Identify which cell holds the provided text, then report its (X, Y) central coordinate. 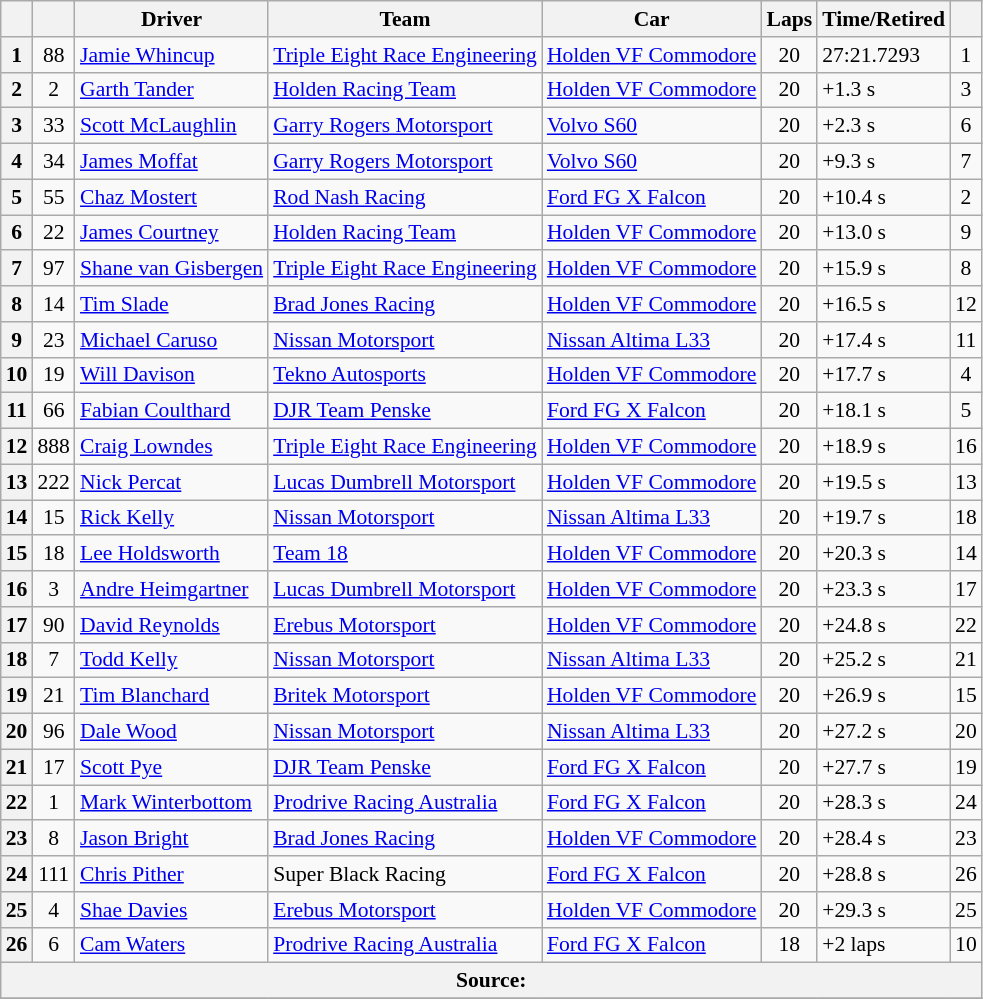
Fabian Coulthard (172, 411)
Tim Blanchard (172, 696)
Time/Retired (884, 19)
888 (54, 447)
Chaz Mostert (172, 197)
+18.1 s (884, 411)
66 (54, 411)
Shane van Gisbergen (172, 269)
55 (54, 197)
+17.4 s (884, 340)
Scott McLaughlin (172, 126)
+9.3 s (884, 162)
Andre Heimgartner (172, 589)
+28.4 s (884, 839)
+24.8 s (884, 625)
Britek Motorsport (405, 696)
34 (54, 162)
Team (405, 19)
222 (54, 482)
Lee Holdsworth (172, 554)
+28.8 s (884, 874)
Garth Tander (172, 90)
Tekno Autosports (405, 375)
+27.2 s (884, 732)
James Courtney (172, 233)
James Moffat (172, 162)
Craig Lowndes (172, 447)
Super Black Racing (405, 874)
+23.3 s (884, 589)
David Reynolds (172, 625)
Jason Bright (172, 839)
Michael Caruso (172, 340)
27:21.7293 (884, 55)
Will Davison (172, 375)
+27.7 s (884, 767)
97 (54, 269)
+2 laps (884, 945)
Scott Pye (172, 767)
96 (54, 732)
+1.3 s (884, 90)
+16.5 s (884, 304)
+26.9 s (884, 696)
Laps (789, 19)
+15.9 s (884, 269)
Chris Pither (172, 874)
+20.3 s (884, 554)
Dale Wood (172, 732)
+25.2 s (884, 660)
+28.3 s (884, 803)
+19.5 s (884, 482)
Rod Nash Racing (405, 197)
Tim Slade (172, 304)
+19.7 s (884, 518)
+17.7 s (884, 375)
Team 18 (405, 554)
Mark Winterbottom (172, 803)
Driver (172, 19)
Car (652, 19)
111 (54, 874)
Nick Percat (172, 482)
88 (54, 55)
Rick Kelly (172, 518)
+10.4 s (884, 197)
+29.3 s (884, 910)
+2.3 s (884, 126)
Shae Davies (172, 910)
Jamie Whincup (172, 55)
33 (54, 126)
Source: (492, 981)
Cam Waters (172, 945)
+18.9 s (884, 447)
+13.0 s (884, 233)
Todd Kelly (172, 660)
90 (54, 625)
